Extract the (X, Y) coordinate from the center of the cell holding the provided text.  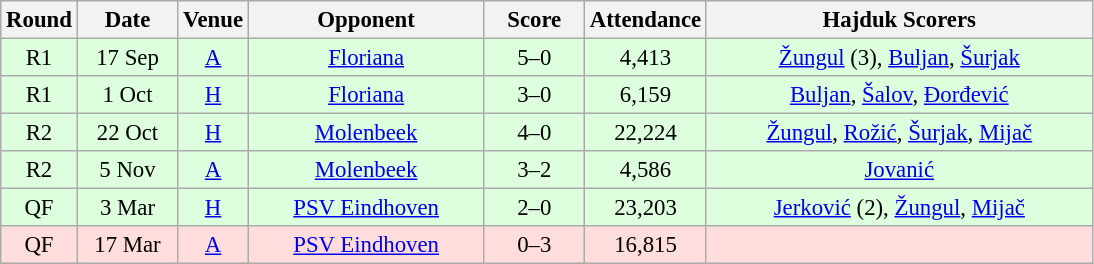
Date (128, 20)
Žungul, Rožić, Šurjak, Mijač (899, 133)
3 Mar (128, 208)
17 Sep (128, 58)
Opponent (366, 20)
Jerković (2), Žungul, Mijač (899, 208)
5–0 (534, 58)
Buljan, Šalov, Đorđević (899, 95)
1 Oct (128, 95)
Round (39, 20)
Hajduk Scorers (899, 20)
22 Oct (128, 133)
16,815 (646, 245)
Žungul (3), Buljan, Šurjak (899, 58)
0–3 (534, 245)
6,159 (646, 95)
17 Mar (128, 245)
Score (534, 20)
5 Nov (128, 170)
4,586 (646, 170)
4,413 (646, 58)
3–0 (534, 95)
2–0 (534, 208)
Venue (214, 20)
Jovanić (899, 170)
Attendance (646, 20)
3–2 (534, 170)
22,224 (646, 133)
4–0 (534, 133)
23,203 (646, 208)
